From the cell containing the given text, extract its center point as [x, y] coordinate. 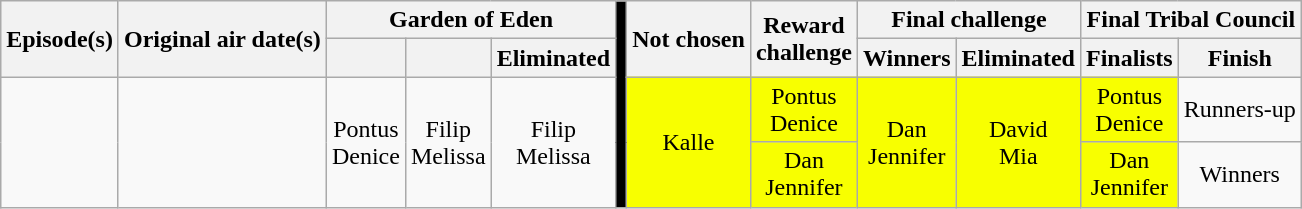
Runners-up [1240, 110]
DavidMia [1018, 142]
Original air date(s) [222, 39]
Garden of Eden [470, 20]
Finish [1240, 58]
Episode(s) [60, 39]
Kalle [689, 142]
Final Tribal Council [1190, 20]
Finalists [1129, 58]
Rewardchallenge [804, 39]
Final challenge [968, 20]
Not chosen [689, 39]
